Pinpoint the cell where the given text exists, returning its (x, y) midpoint coordinate. 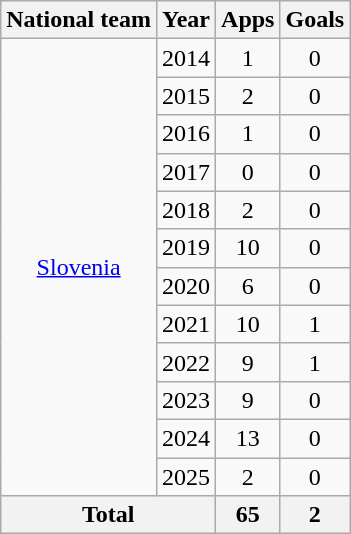
Apps (248, 20)
2016 (186, 134)
2023 (186, 400)
2017 (186, 172)
2022 (186, 362)
2025 (186, 477)
2020 (186, 286)
2019 (186, 248)
Total (108, 515)
2015 (186, 96)
6 (248, 286)
2021 (186, 324)
2014 (186, 58)
13 (248, 438)
2018 (186, 210)
Year (186, 20)
National team (79, 20)
Slovenia (79, 268)
2024 (186, 438)
Goals (315, 20)
65 (248, 515)
